Identify which cell holds the provided text, then report its (x, y) central coordinate. 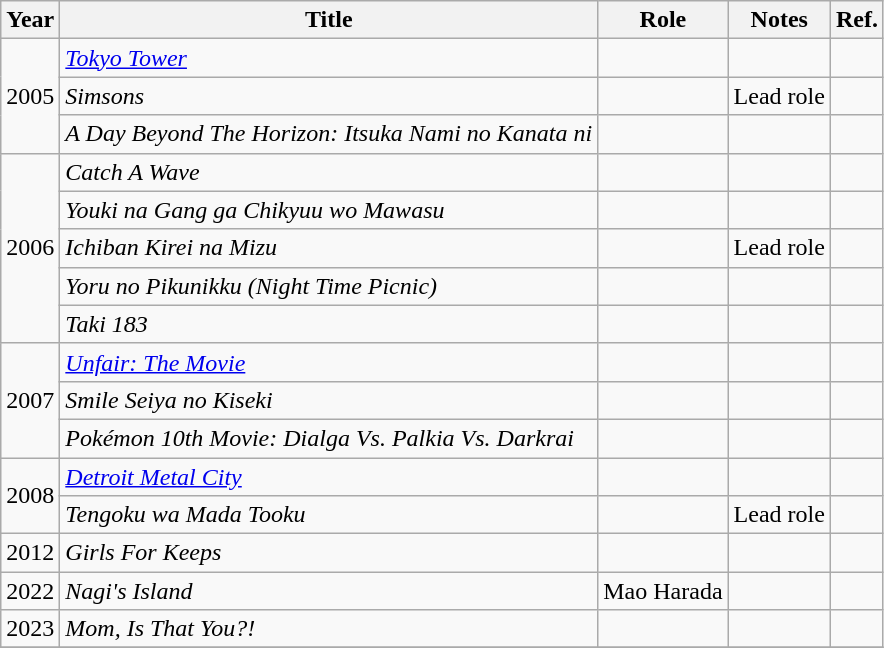
2007 (30, 400)
Nagi's Island (329, 591)
Mao Harada (663, 591)
A Day Beyond The Horizon: Itsuka Nami no Kanata ni (329, 134)
Ichiban Kirei na Mizu (329, 248)
Detroit Metal City (329, 477)
2006 (30, 248)
Simsons (329, 96)
Catch A Wave (329, 172)
Tengoku wa Mada Tooku (329, 515)
Yoru no Pikunikku (Night Time Picnic) (329, 286)
Pokémon 10th Movie: Dialga Vs. Palkia Vs. Darkrai (329, 438)
2005 (30, 96)
Role (663, 20)
Girls For Keeps (329, 553)
Tokyo Tower (329, 58)
2023 (30, 629)
Unfair: The Movie (329, 362)
Taki 183 (329, 324)
Year (30, 20)
Mom, Is That You?! (329, 629)
Youki na Gang ga Chikyuu wo Mawasu (329, 210)
2008 (30, 496)
Smile Seiya no Kiseki (329, 400)
2022 (30, 591)
Ref. (856, 20)
2012 (30, 553)
Title (329, 20)
Notes (779, 20)
